Locate the cell with the specified text and output its (x, y) center coordinate. 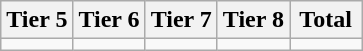
Total (326, 20)
Tier 5 (37, 20)
Tier 6 (109, 20)
Tier 8 (253, 20)
Tier 7 (181, 20)
